Identify which cell holds the provided text, then report its (x, y) central coordinate. 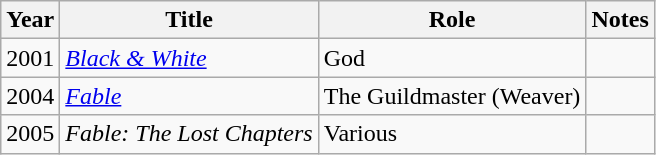
Role (452, 20)
Various (452, 134)
God (452, 58)
Notes (620, 20)
2001 (30, 58)
The Guildmaster (Weaver) (452, 96)
2004 (30, 96)
2005 (30, 134)
Fable (189, 96)
Title (189, 20)
Black & White (189, 58)
Fable: The Lost Chapters (189, 134)
Year (30, 20)
